Pinpoint the cell where the given text exists, returning its [x, y] midpoint coordinate. 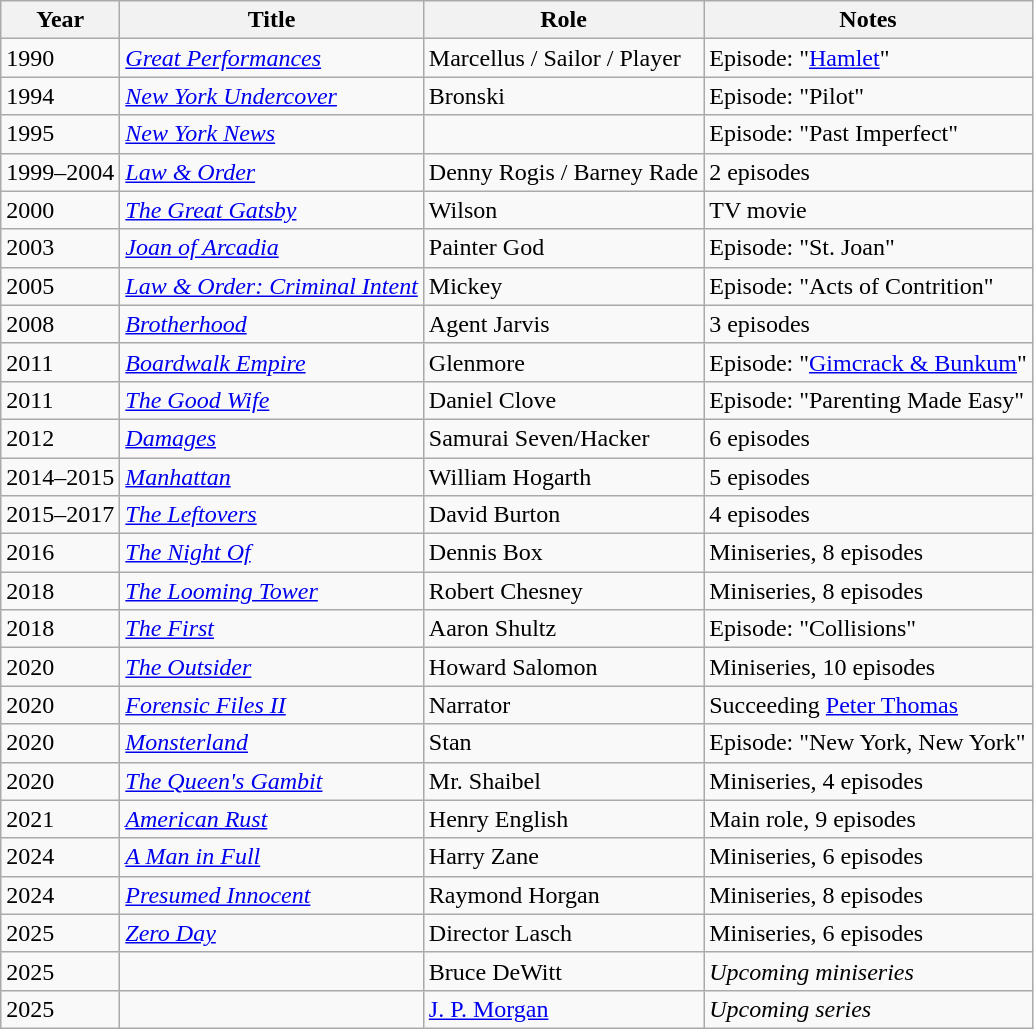
Henry English [563, 819]
Mr. Shaibel [563, 781]
Stan [563, 743]
Director Lasch [563, 933]
Episode: "St. Joan" [868, 248]
2008 [60, 324]
Upcoming miniseries [868, 971]
Damages [272, 438]
Daniel Clove [563, 400]
J. P. Morgan [563, 1009]
2000 [60, 210]
3 episodes [868, 324]
David Burton [563, 515]
Notes [868, 20]
Aaron Shultz [563, 629]
4 episodes [868, 515]
Episode: "New York, New York" [868, 743]
2012 [60, 438]
The Outsider [272, 667]
6 episodes [868, 438]
Main role, 9 episodes [868, 819]
Episode: "Acts of Contrition" [868, 286]
Boardwalk Empire [272, 362]
Wilson [563, 210]
Howard Salomon [563, 667]
The Leftovers [272, 515]
Year [60, 20]
Agent Jarvis [563, 324]
Mickey [563, 286]
Miniseries, 4 episodes [868, 781]
Role [563, 20]
Painter God [563, 248]
1995 [60, 134]
1994 [60, 96]
Upcoming series [868, 1009]
American Rust [272, 819]
The Night Of [272, 553]
Episode: "Hamlet" [868, 58]
Presumed Innocent [272, 895]
TV movie [868, 210]
Title [272, 20]
2016 [60, 553]
The Great Gatsby [272, 210]
New York News [272, 134]
Robert Chesney [563, 591]
Harry Zane [563, 857]
1990 [60, 58]
Great Performances [272, 58]
Glenmore [563, 362]
Forensic Files II [272, 705]
Dennis Box [563, 553]
The Looming Tower [272, 591]
Succeeding Peter Thomas [868, 705]
Bronski [563, 96]
Marcellus / Sailor / Player [563, 58]
Denny Rogis / Barney Rade [563, 172]
Raymond Horgan [563, 895]
Miniseries, 10 episodes [868, 667]
Brotherhood [272, 324]
Narrator [563, 705]
The Good Wife [272, 400]
A Man in Full [272, 857]
William Hogarth [563, 477]
New York Undercover [272, 96]
Joan of Arcadia [272, 248]
5 episodes [868, 477]
Bruce DeWitt [563, 971]
Zero Day [272, 933]
2 episodes [868, 172]
The First [272, 629]
Law & Order [272, 172]
Episode: "Pilot" [868, 96]
Episode: "Gimcrack & Bunkum" [868, 362]
Law & Order: Criminal Intent [272, 286]
1999–2004 [60, 172]
2005 [60, 286]
Episode: "Collisions" [868, 629]
Monsterland [272, 743]
The Queen's Gambit [272, 781]
2015–2017 [60, 515]
2003 [60, 248]
Manhattan [272, 477]
2014–2015 [60, 477]
2021 [60, 819]
Samurai Seven/Hacker [563, 438]
Episode: "Parenting Made Easy" [868, 400]
Episode: "Past Imperfect" [868, 134]
